Provide the [x, y] coordinate of the cell's center where the given text is located.  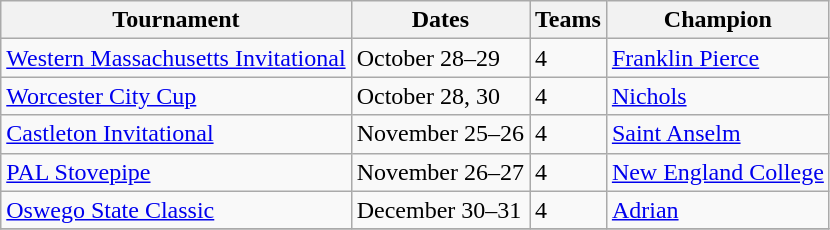
November 26–27 [440, 172]
November 25–26 [440, 134]
Franklin Pierce [718, 58]
Saint Anselm [718, 134]
Oswego State Classic [176, 210]
Castleton Invitational [176, 134]
December 30–31 [440, 210]
PAL Stovepipe [176, 172]
Tournament [176, 20]
Teams [568, 20]
Dates [440, 20]
October 28–29 [440, 58]
Nichols [718, 96]
October 28, 30 [440, 96]
Western Massachusetts Invitational [176, 58]
Adrian [718, 210]
Champion [718, 20]
New England College [718, 172]
Worcester City Cup [176, 96]
